Output the [X, Y] coordinate of the center of the cell containing the given text.  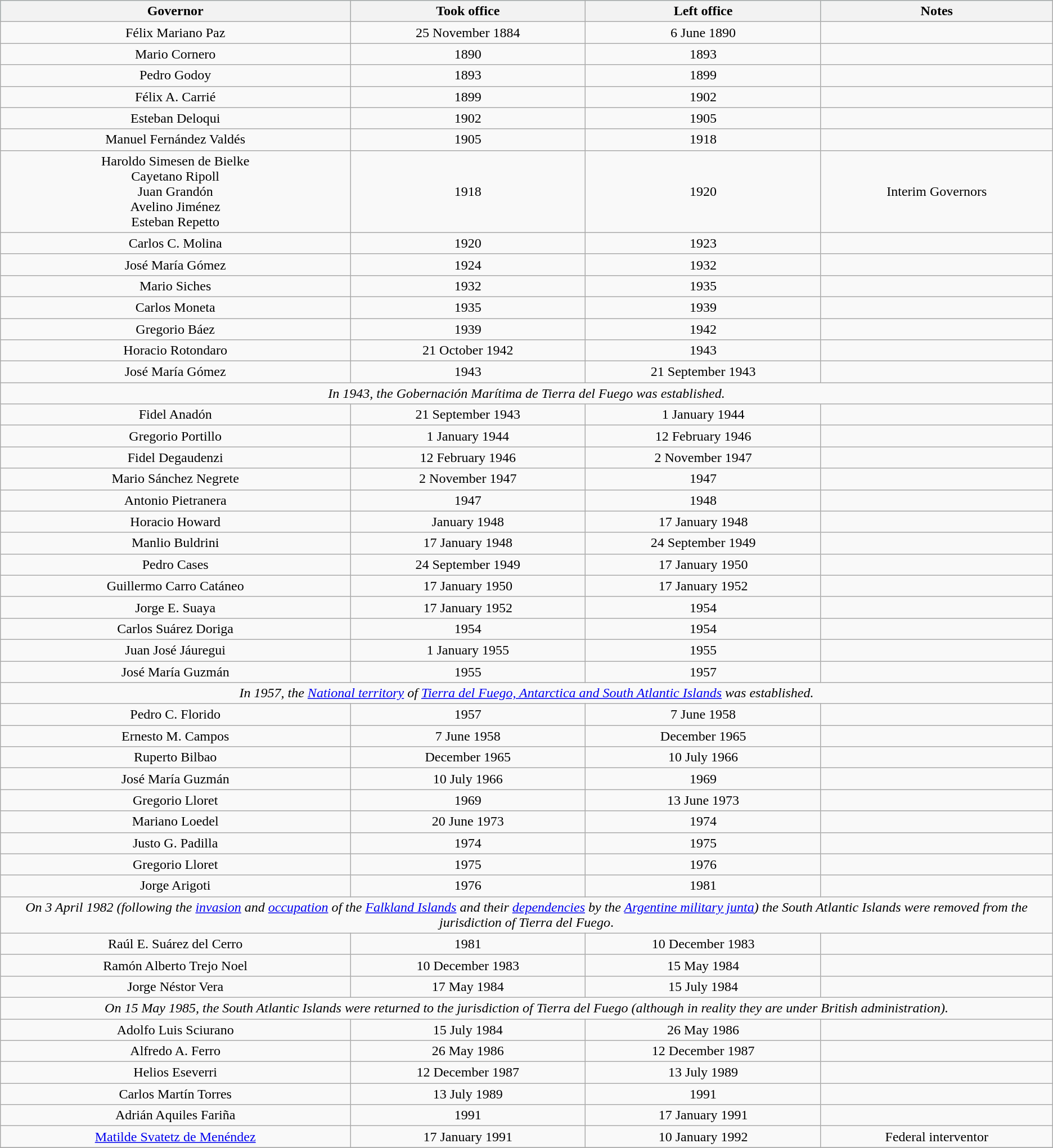
January 1948 [468, 522]
Haroldo Simesen de BielkeCayetano RipollJuan GrandónAvelino JiménezEsteban Repetto [175, 191]
1890 [468, 54]
Governor [175, 11]
Félix Mariano Paz [175, 33]
Pedro C. Florido [175, 715]
Fidel Degaudenzi [175, 458]
Fidel Anadón [175, 415]
Helios Eseverri [175, 1073]
Manlio Buldrini [175, 543]
1948 [703, 500]
Gregorio Báez [175, 329]
Horacio Howard [175, 522]
25 November 1884 [468, 33]
Ramón Alberto Trejo Noel [175, 965]
1924 [468, 264]
Jorge Néstor Vera [175, 986]
Ruperto Bilbao [175, 757]
Ernesto M. Campos [175, 736]
20 June 1973 [468, 822]
In 1957, the National territory of Tierra del Fuego, Antarctica and South Atlantic Islands was established. [526, 693]
Mario Cornero [175, 54]
Antonio Pietranera [175, 500]
1942 [703, 329]
Interim Governors [937, 191]
Gregorio Portillo [175, 436]
Adolfo Luis Sciurano [175, 1029]
In 1943, the Gobernación Marítima de Tierra del Fuego was established. [526, 393]
Jorge Arigoti [175, 886]
Mariano Loedel [175, 822]
10 January 1992 [703, 1137]
21 October 1942 [468, 351]
Manuel Fernández Valdés [175, 140]
Pedro Cases [175, 564]
Alfredo A. Ferro [175, 1051]
Notes [937, 11]
Carlos Moneta [175, 307]
Jorge E. Suaya [175, 607]
Juan José Jáuregui [175, 650]
Mario Siches [175, 286]
Adrián Aquiles Fariña [175, 1115]
Took office [468, 11]
6 June 1890 [703, 33]
Horacio Rotondaro [175, 351]
Mario Sánchez Negrete [175, 479]
Pedro Godoy [175, 75]
Carlos C. Molina [175, 243]
13 June 1973 [703, 800]
Carlos Martín Torres [175, 1094]
Federal interventor [937, 1137]
1 January 1955 [468, 650]
Raúl E. Suárez del Cerro [175, 944]
Félix A. Carrié [175, 97]
Carlos Suárez Doriga [175, 629]
Left office [703, 11]
Justo G. Padilla [175, 843]
Guillermo Carro Catáneo [175, 586]
17 May 1984 [468, 986]
1923 [703, 243]
Matilde Svatetz de Menéndez [175, 1137]
15 May 1984 [703, 965]
Esteban Deloqui [175, 118]
